Provide the (X, Y) coordinate of the cell's center where the given text is located.  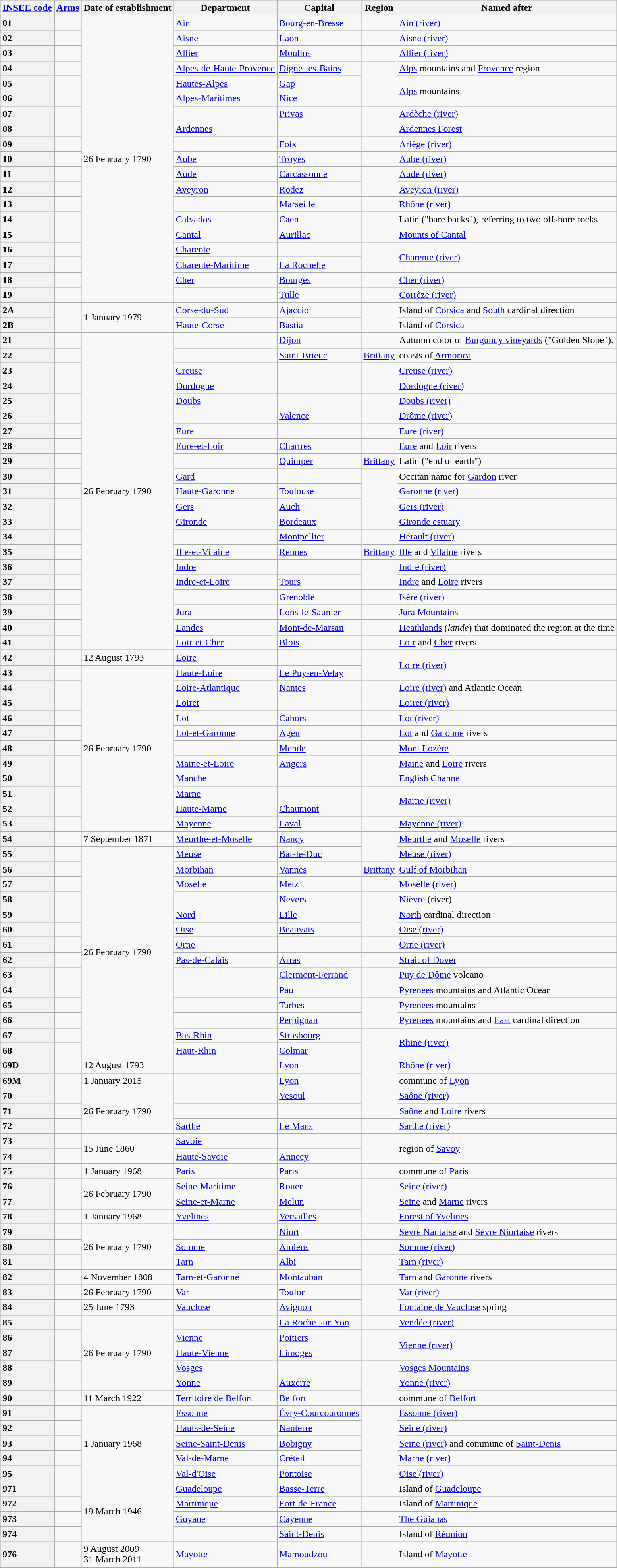
Aude (225, 174)
Maine and Loire rivers (507, 763)
Vannes (319, 869)
Avignon (319, 1307)
Island of Mayotte (507, 1555)
Ardennes (225, 129)
Haute-Corse (225, 325)
4 November 1808 (127, 1277)
Ardèche (river) (507, 114)
Bourges (319, 280)
Cher (river) (507, 280)
Rennes (319, 552)
Vienne (river) (507, 1345)
9 August 200931 March 2011 (127, 1555)
Loire-Atlantique (225, 688)
Seine-Maritime (225, 1187)
Mont Lozère (507, 748)
Arras (319, 960)
Dordogne (225, 385)
Agen (319, 733)
Haute-Marne (225, 809)
Saint-Denis (319, 1534)
Nanterre (319, 1428)
92 (27, 1428)
Le Puy-en-Velay (319, 673)
Gers (river) (507, 507)
Var (225, 1292)
Guadeloupe (225, 1489)
40 (27, 627)
Metz (319, 884)
Poitiers (319, 1337)
Cher (225, 280)
Charente-Maritime (225, 265)
08 (27, 129)
Cayenne (319, 1519)
80 (27, 1247)
Gard (225, 476)
Lot (225, 718)
Alpes-de-Haute-Provence (225, 68)
15 (27, 235)
Aveyron (river) (507, 189)
79 (27, 1232)
7 September 1871 (127, 839)
Ajaccio (319, 310)
Moselle (225, 884)
Ille-et-Vilaine (225, 552)
70 (27, 1096)
Mayotte (225, 1555)
91 (27, 1413)
Aisne (225, 38)
North cardinal direction (507, 914)
Corse-du-Sud (225, 310)
01 (27, 23)
commune of Paris (507, 1171)
Saint-Brieuc (319, 355)
Valence (319, 416)
Haute-Savoie (225, 1156)
56 (27, 869)
Eure (225, 431)
02 (27, 38)
1 January 1979 (127, 318)
06 (27, 98)
64 (27, 990)
Island of Guadeloupe (507, 1489)
2B (27, 325)
Alps mountains and Provence region (507, 68)
Lons-le-Saunier (319, 612)
INSEE code (27, 8)
Pyrenees mountains (507, 1005)
Laon (319, 38)
Yvelines (225, 1217)
Essonne (river) (507, 1413)
Créteil (319, 1458)
Gironde (225, 522)
Tours (319, 582)
Puy de Dôme volcano (507, 975)
Tarn and Garonne rivers (507, 1277)
Digne-les-Bains (319, 68)
Cahors (319, 718)
Loire (river) and Atlantic Ocean (507, 688)
55 (27, 854)
52 (27, 809)
Aveyron (225, 189)
Var (river) (507, 1292)
Hauts-de-Seine (225, 1428)
Amiens (319, 1247)
Essonne (225, 1413)
Marne (225, 794)
Haute-Loire (225, 673)
78 (27, 1217)
973 (27, 1519)
Lot (river) (507, 718)
69M (27, 1081)
Aurillac (319, 235)
Latin ("bare backs"), referring to two offshore rocks (507, 220)
Aisne (river) (507, 38)
Versailles (319, 1217)
41 (27, 642)
18 (27, 280)
Named after (507, 8)
34 (27, 537)
Gers (225, 507)
Oise (225, 930)
Limoges (319, 1352)
Autumn color of Burgundy vineyards ("Golden Slope"). (507, 340)
Privas (319, 114)
Marseille (319, 204)
54 (27, 839)
Calvados (225, 220)
Allier (225, 53)
Meuse (225, 854)
Island of Réunion (507, 1534)
10 (27, 159)
45 (27, 703)
La Roche-sur-Yon (319, 1322)
28 (27, 446)
Morbihan (225, 869)
83 (27, 1292)
19 March 1946 (127, 1511)
13 (27, 204)
Island of Corsica (507, 325)
Manche (225, 778)
1 January 2015 (127, 1081)
Rodez (319, 189)
Perpignan (319, 1020)
84 (27, 1307)
66 (27, 1020)
Capital (319, 8)
Eure-et-Loir (225, 446)
Ardennes Forest (507, 129)
16 (27, 250)
Vienne (225, 1337)
58 (27, 899)
04 (27, 68)
68 (27, 1050)
07 (27, 114)
Maine-et-Loire (225, 763)
43 (27, 673)
Laval (319, 824)
Haute-Vienne (225, 1352)
35 (27, 552)
Ain (225, 23)
Heathlands (lande) that dominated the region at the time (507, 627)
Colmar (319, 1050)
Annecy (319, 1156)
Chartres (319, 446)
Region (379, 8)
37 (27, 582)
Montpellier (319, 537)
Caen (319, 220)
Creuse (river) (507, 370)
17 (27, 265)
Garonne (river) (507, 491)
Meuse (river) (507, 854)
44 (27, 688)
Pyrenees mountains and Atlantic Ocean (507, 990)
Pontoise (319, 1474)
Seine-et-Marne (225, 1202)
48 (27, 748)
12 (27, 189)
commune of Lyon (507, 1081)
47 (27, 733)
Haut-Rhin (225, 1050)
Melun (319, 1202)
La Rochelle (319, 265)
77 (27, 1202)
Jura (225, 612)
59 (27, 914)
65 (27, 1005)
86 (27, 1337)
The Guianas (507, 1519)
42 (27, 657)
Indre and Loire rivers (507, 582)
Aube (225, 159)
Strasbourg (319, 1035)
Orne (225, 945)
69D (27, 1065)
67 (27, 1035)
Loir-et-Cher (225, 642)
Foix (319, 144)
82 (27, 1277)
Gironde estuary (507, 522)
23 (27, 370)
Indre (225, 567)
Ariège (river) (507, 144)
72 (27, 1126)
Val-d'Oise (225, 1474)
Cantal (225, 235)
Bastia (319, 325)
62 (27, 960)
974 (27, 1534)
85 (27, 1322)
Somme (river) (507, 1247)
14 (27, 220)
Eure and Loir rivers (507, 446)
Sarthe (225, 1126)
89 (27, 1383)
Auxerre (319, 1383)
Bordeaux (319, 522)
26 (27, 416)
Seine and Marne rivers (507, 1202)
Pas-de-Calais (225, 960)
Sarthe (river) (507, 1126)
Angers (319, 763)
Isère (river) (507, 597)
Loiret (river) (507, 703)
03 (27, 53)
Orne (river) (507, 945)
24 (27, 385)
73 (27, 1141)
21 (27, 340)
31 (27, 491)
Island of Corsica and South cardinal direction (507, 310)
60 (27, 930)
Niort (319, 1232)
Alps mountains (507, 91)
Aude (river) (507, 174)
coasts of Armorica (507, 355)
27 (27, 431)
976 (27, 1555)
Meurthe-et-Moselle (225, 839)
Savoie (225, 1141)
Gap (319, 83)
Gulf of Morbihan (507, 869)
Troyes (319, 159)
90 (27, 1398)
Toulouse (319, 491)
36 (27, 567)
50 (27, 778)
Belfort (319, 1398)
Dijon (319, 340)
Saône and Loire rivers (507, 1111)
Loiret (225, 703)
Creuse (225, 370)
Meurthe and Moselle rivers (507, 839)
Toulon (319, 1292)
Dordogne (river) (507, 385)
Nord (225, 914)
Landes (225, 627)
Seine (river) and commune of Saint-Denis (507, 1443)
Mounts of Cantal (507, 235)
Charente (river) (507, 257)
Tarn (225, 1262)
11 March 1922 (127, 1398)
25 June 1793 (127, 1307)
Sèvre Nantaise and Sèvre Niortaise rivers (507, 1232)
Nevers (319, 899)
Territoire de Belfort (225, 1398)
Moulins (319, 53)
Vendée (river) (507, 1322)
Tulle (319, 295)
33 (27, 522)
Martinique (225, 1504)
Corrèze (river) (507, 295)
39 (27, 612)
93 (27, 1443)
Évry-Courcouronnes (319, 1413)
09 (27, 144)
Carcassonne (319, 174)
Val-de-Marne (225, 1458)
Latin ("end of earth") (507, 461)
Beauvais (319, 930)
46 (27, 718)
Seine-Saint-Denis (225, 1443)
Chaumont (319, 809)
Indre (river) (507, 567)
Arms (67, 8)
25 (27, 401)
Hérault (river) (507, 537)
95 (27, 1474)
Clermont-Ferrand (319, 975)
Vesoul (319, 1096)
87 (27, 1352)
Hautes-Alpes (225, 83)
Doubs (river) (507, 401)
Mende (319, 748)
Vosges Mountains (507, 1368)
Albi (319, 1262)
61 (27, 945)
Drôme (river) (507, 416)
Bar-le-Duc (319, 854)
Montauban (319, 1277)
Rouen (319, 1187)
Fontaine de Vaucluse spring (507, 1307)
74 (27, 1156)
Date of establishment (127, 8)
Lot-et-Garonne (225, 733)
Aube (river) (507, 159)
Guyane (225, 1519)
Bas-Rhin (225, 1035)
Fort-de-France (319, 1504)
Island of Martinique (507, 1504)
11 (27, 174)
Loire (225, 657)
Grenoble (319, 597)
Forest of Yvelines (507, 1217)
Loir and Cher rivers (507, 642)
63 (27, 975)
2A (27, 310)
38 (27, 597)
76 (27, 1187)
Moselle (river) (507, 884)
Mayenne (225, 824)
Pyrenees mountains and East cardinal direction (507, 1020)
Doubs (225, 401)
32 (27, 507)
commune of Belfort (507, 1398)
75 (27, 1171)
Mamoudzou (319, 1555)
Mayenne (river) (507, 824)
Somme (225, 1247)
15 June 1860 (127, 1148)
Tarbes (319, 1005)
Lille (319, 914)
Nantes (319, 688)
Nice (319, 98)
Rhine (river) (507, 1043)
19 (27, 295)
Loire (river) (507, 665)
Basse-Terre (319, 1489)
Blois (319, 642)
972 (27, 1504)
English Channel (507, 778)
Department (225, 8)
Quimper (319, 461)
Jura Mountains (507, 612)
Nancy (319, 839)
Eure (river) (507, 431)
Haute-Garonne (225, 491)
94 (27, 1458)
Auch (319, 507)
88 (27, 1368)
Yonne (225, 1383)
971 (27, 1489)
Yonne (river) (507, 1383)
region of Savoy (507, 1148)
29 (27, 461)
57 (27, 884)
81 (27, 1262)
Alpes-Maritimes (225, 98)
49 (27, 763)
Saône (river) (507, 1096)
Allier (river) (507, 53)
Charente (225, 250)
Mont-de-Marsan (319, 627)
Tarn-et-Garonne (225, 1277)
53 (27, 824)
Ille and Vilaine rivers (507, 552)
Le Mans (319, 1126)
Vaucluse (225, 1307)
Tarn (river) (507, 1262)
51 (27, 794)
71 (27, 1111)
Lot and Garonne rivers (507, 733)
30 (27, 476)
22 (27, 355)
05 (27, 83)
Ain (river) (507, 23)
Nièvre (river) (507, 899)
Vosges (225, 1368)
Strait of Dover (507, 960)
Indre-et-Loire (225, 582)
Pau (319, 990)
Bourg-en-Bresse (319, 23)
Bobigny (319, 1443)
Occitan name for Gardon river (507, 476)
